Provide the (X, Y) coordinate of the cell's center where the given text is located.  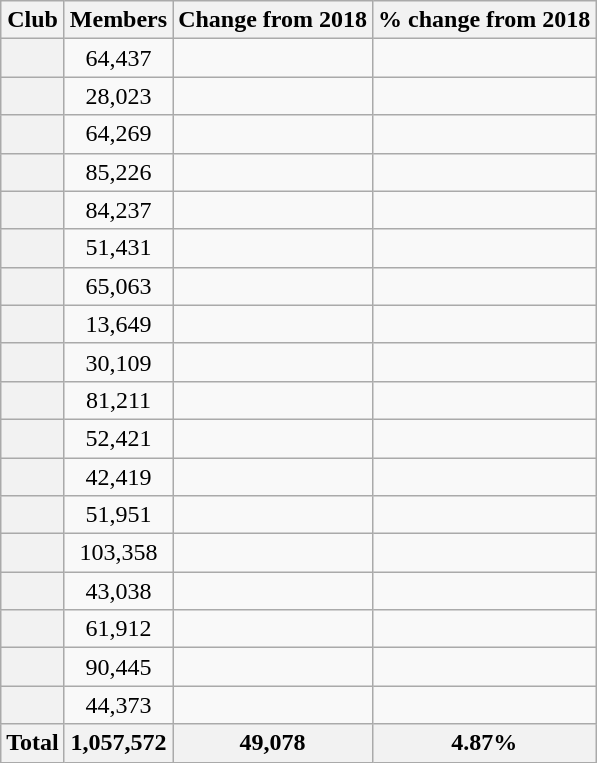
61,912 (118, 629)
51,431 (118, 248)
Members (118, 20)
64,437 (118, 58)
Change from 2018 (273, 20)
1,057,572 (118, 743)
51,951 (118, 515)
4.87% (484, 743)
43,038 (118, 591)
13,649 (118, 324)
42,419 (118, 477)
52,421 (118, 438)
64,269 (118, 134)
90,445 (118, 667)
% change from 2018 (484, 20)
103,358 (118, 553)
28,023 (118, 96)
30,109 (118, 362)
65,063 (118, 286)
Total (33, 743)
81,211 (118, 400)
44,373 (118, 705)
85,226 (118, 172)
49,078 (273, 743)
Club (33, 20)
84,237 (118, 210)
